Locate the cell with the specified text and output its (X, Y) center coordinate. 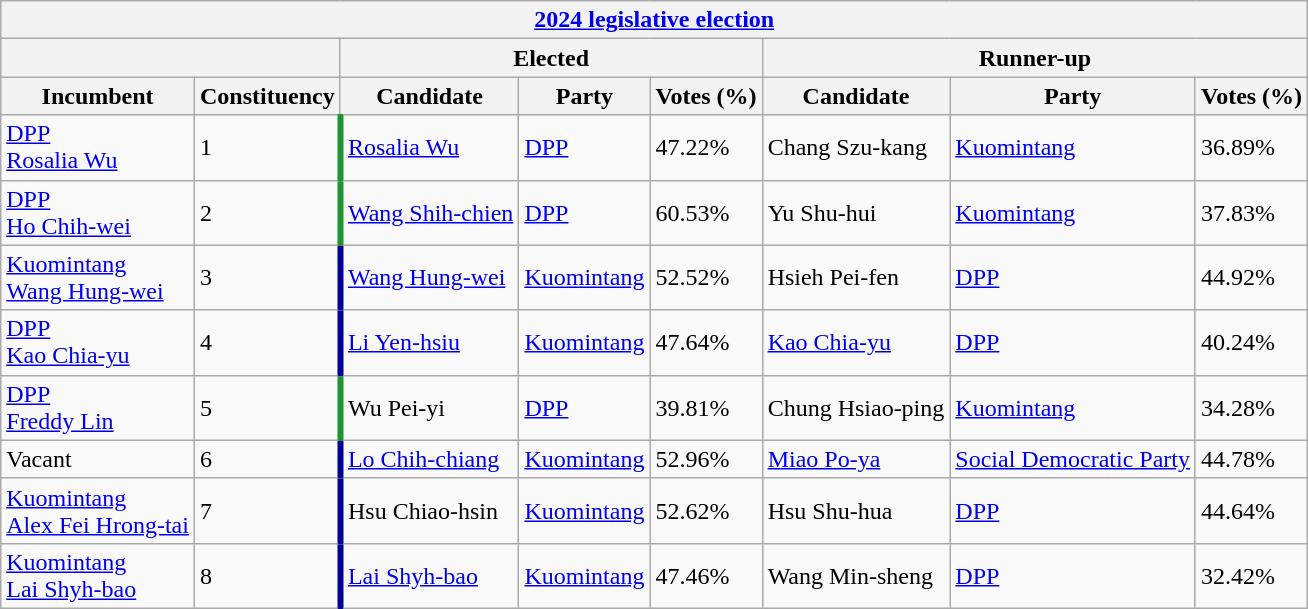
Wu Pei-yi (430, 408)
KuomintangLai Shyh-bao (98, 576)
40.24% (1251, 342)
KuomintangWang Hung-wei (98, 278)
Chang Szu-kang (856, 148)
52.52% (706, 278)
Elected (551, 58)
60.53% (706, 212)
1 (267, 148)
44.78% (1251, 459)
DPPHo Chih-wei (98, 212)
Li Yen-hsiu (430, 342)
KuomintangAlex Fei Hrong-tai (98, 510)
2 (267, 212)
2024 legislative election (654, 20)
DPPKao Chia-yu (98, 342)
Hsieh Pei-fen (856, 278)
47.46% (706, 576)
47.22% (706, 148)
4 (267, 342)
Lai Shyh-bao (430, 576)
5 (267, 408)
Rosalia Wu (430, 148)
8 (267, 576)
34.28% (1251, 408)
7 (267, 510)
47.64% (706, 342)
32.42% (1251, 576)
Kao Chia-yu (856, 342)
3 (267, 278)
39.81% (706, 408)
Wang Hung-wei (430, 278)
37.83% (1251, 212)
Runner-up (1035, 58)
Chung Hsiao-ping (856, 408)
Yu Shu-hui (856, 212)
Hsu Shu-hua (856, 510)
Hsu Chiao-hsin (430, 510)
Wang Min-sheng (856, 576)
6 (267, 459)
Vacant (98, 459)
Wang Shih-chien (430, 212)
Incumbent (98, 96)
52.96% (706, 459)
Miao Po-ya (856, 459)
DPPFreddy Lin (98, 408)
DPPRosalia Wu (98, 148)
44.64% (1251, 510)
Constituency (267, 96)
Lo Chih-chiang (430, 459)
44.92% (1251, 278)
52.62% (706, 510)
36.89% (1251, 148)
Social Democratic Party (1073, 459)
